Extract the [x, y] coordinate from the center of the cell holding the provided text.  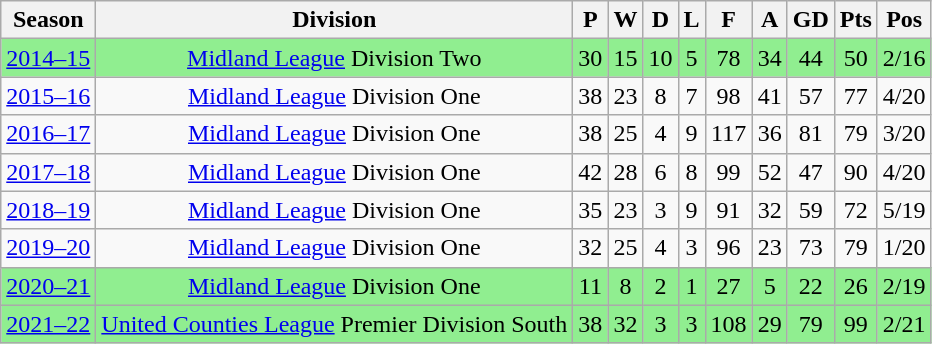
35 [590, 210]
28 [626, 172]
Pos [904, 20]
2018–19 [48, 210]
2014–15 [48, 58]
W [626, 20]
7 [692, 96]
A [770, 20]
90 [856, 172]
2/21 [904, 324]
L [692, 20]
96 [728, 248]
1/20 [904, 248]
98 [728, 96]
2017–18 [48, 172]
5/19 [904, 210]
Midland League Division Two [334, 58]
2019–20 [48, 248]
73 [810, 248]
26 [856, 286]
11 [590, 286]
10 [660, 58]
6 [660, 172]
42 [590, 172]
30 [590, 58]
72 [856, 210]
1 [692, 286]
29 [770, 324]
3/20 [904, 134]
117 [728, 134]
F [728, 20]
United Counties League Premier Division South [334, 324]
59 [810, 210]
2015–16 [48, 96]
2021–22 [48, 324]
27 [728, 286]
34 [770, 58]
81 [810, 134]
57 [810, 96]
P [590, 20]
52 [770, 172]
78 [728, 58]
50 [856, 58]
Season [48, 20]
2016–17 [48, 134]
GD [810, 20]
108 [728, 324]
41 [770, 96]
36 [770, 134]
2/16 [904, 58]
2 [660, 286]
77 [856, 96]
2020–21 [48, 286]
Pts [856, 20]
Division [334, 20]
47 [810, 172]
2/19 [904, 286]
22 [810, 286]
44 [810, 58]
15 [626, 58]
91 [728, 210]
D [660, 20]
